Search for the cell housing the specified text and yield its (X, Y) center coordinate. 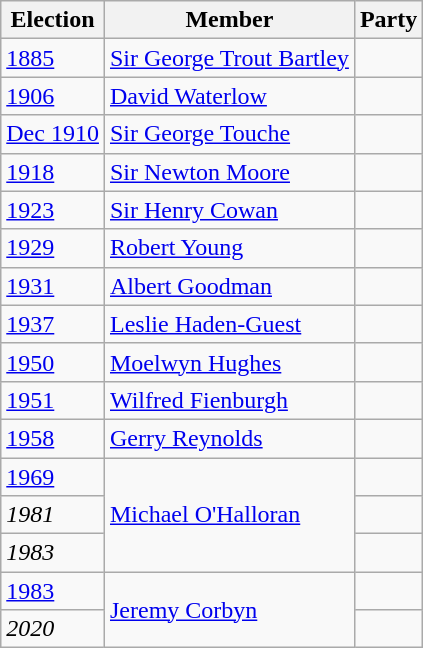
Sir Newton Moore (229, 172)
Wilfred Fienburgh (229, 400)
1958 (53, 438)
Party (388, 20)
1937 (53, 324)
2020 (53, 629)
1885 (53, 58)
Michael O'Halloran (229, 515)
1950 (53, 362)
Sir George Trout Bartley (229, 58)
1969 (53, 477)
Gerry Reynolds (229, 438)
1918 (53, 172)
Robert Young (229, 248)
1931 (53, 286)
1951 (53, 400)
David Waterlow (229, 96)
Albert Goodman (229, 286)
Member (229, 20)
Moelwyn Hughes (229, 362)
Dec 1910 (53, 134)
Sir George Touche (229, 134)
1923 (53, 210)
Leslie Haden-Guest (229, 324)
Jeremy Corbyn (229, 610)
1906 (53, 96)
Sir Henry Cowan (229, 210)
Election (53, 20)
1929 (53, 248)
1981 (53, 515)
